From the cell containing the given text, extract its center point as (x, y) coordinate. 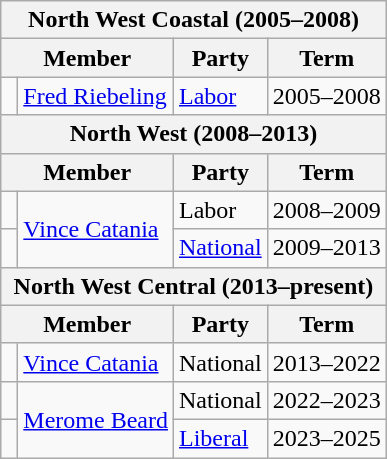
North West Coastal (2005–2008) (194, 20)
North West Central (2013–present) (194, 286)
Liberal (220, 438)
2013–2022 (326, 362)
2022–2023 (326, 400)
Merome Beard (96, 419)
2008–2009 (326, 210)
2023–2025 (326, 438)
2009–2013 (326, 248)
Fred Riebeling (96, 96)
2005–2008 (326, 96)
North West (2008–2013) (194, 134)
